From the cell containing the given text, extract its center point as (x, y) coordinate. 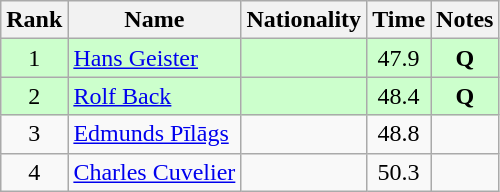
Charles Cuvelier (154, 172)
Notes (465, 20)
Edmunds Pīlāgs (154, 134)
48.8 (399, 134)
4 (34, 172)
Hans Geister (154, 58)
2 (34, 96)
Name (154, 20)
47.9 (399, 58)
Rank (34, 20)
3 (34, 134)
Rolf Back (154, 96)
Time (399, 20)
Nationality (304, 20)
48.4 (399, 96)
50.3 (399, 172)
1 (34, 58)
